From the cell containing the given text, extract its center point as (x, y) coordinate. 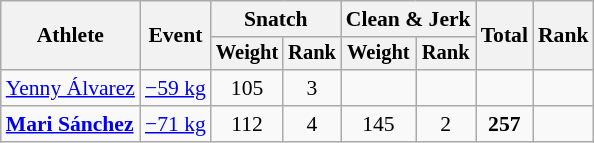
Clean & Jerk (408, 19)
Athlete (70, 36)
112 (247, 124)
257 (504, 124)
3 (312, 88)
−59 kg (176, 88)
Snatch (276, 19)
Total (504, 36)
Event (176, 36)
145 (378, 124)
Yenny Álvarez (70, 88)
2 (446, 124)
105 (247, 88)
−71 kg (176, 124)
Mari Sánchez (70, 124)
4 (312, 124)
